Capture the cell that displays the provided text and extract its [X, Y] central coordinate. 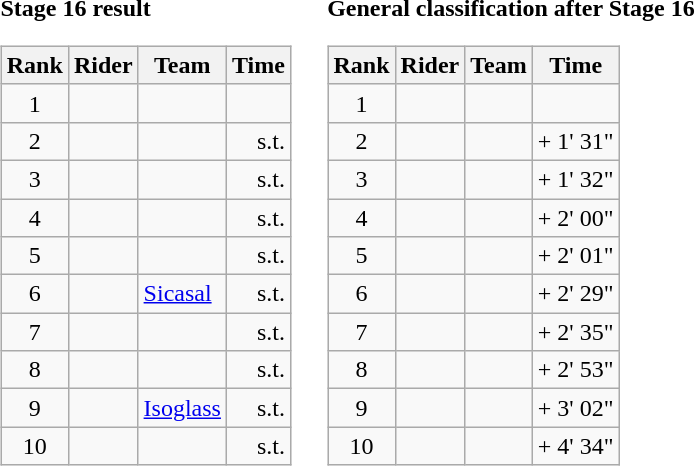
Sicasal [182, 294]
+ 2' 01" [576, 256]
+ 2' 53" [576, 370]
+ 1' 32" [576, 179]
+ 2' 35" [576, 332]
+ 4' 34" [576, 446]
+ 1' 31" [576, 141]
Isoglass [182, 408]
+ 3' 02" [576, 408]
+ 2' 00" [576, 217]
+ 2' 29" [576, 294]
